For the text-containing cell, return its midpoint in [x, y] coordinate format. 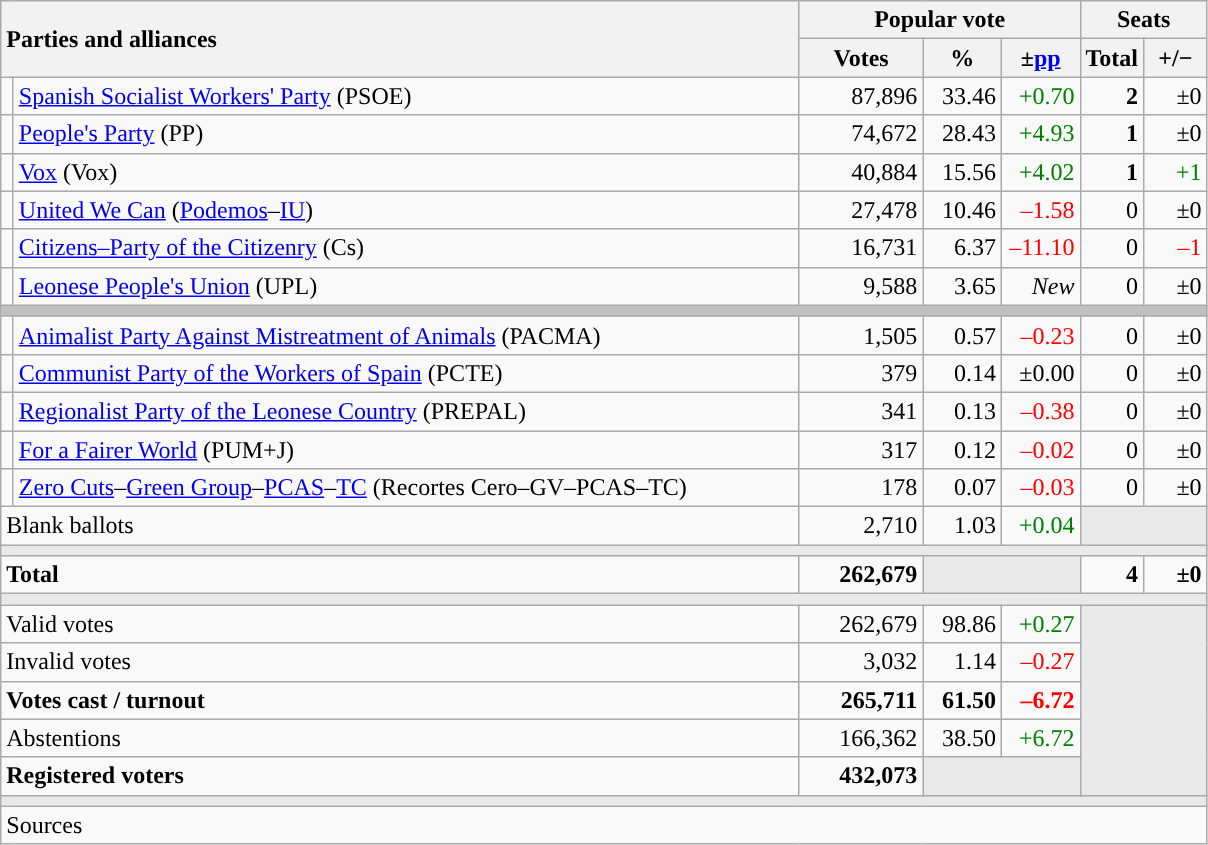
Votes cast / turnout [400, 700]
15.56 [962, 172]
Communist Party of the Workers of Spain (PCTE) [406, 373]
–6.72 [1040, 700]
+0.27 [1040, 624]
Zero Cuts–Green Group–PCAS–TC (Recortes Cero–GV–PCAS–TC) [406, 488]
+6.72 [1040, 738]
Parties and alliances [400, 39]
Valid votes [400, 624]
40,884 [861, 172]
Seats [1144, 20]
For a Fairer World (PUM+J) [406, 449]
0.07 [962, 488]
–0.23 [1040, 335]
379 [861, 373]
±pp [1040, 58]
1.14 [962, 662]
178 [861, 488]
1,505 [861, 335]
Votes [861, 58]
New [1040, 286]
28.43 [962, 134]
+4.02 [1040, 172]
+4.93 [1040, 134]
–0.02 [1040, 449]
–0.03 [1040, 488]
Popular vote [940, 20]
Sources [604, 825]
Blank ballots [400, 526]
9,588 [861, 286]
% [962, 58]
+0.70 [1040, 96]
10.46 [962, 210]
432,073 [861, 776]
166,362 [861, 738]
0.13 [962, 411]
–11.10 [1040, 248]
–1 [1176, 248]
87,896 [861, 96]
±0.00 [1040, 373]
–0.38 [1040, 411]
Spanish Socialist Workers' Party (PSOE) [406, 96]
Vox (Vox) [406, 172]
–0.27 [1040, 662]
16,731 [861, 248]
Invalid votes [400, 662]
98.86 [962, 624]
Animalist Party Against Mistreatment of Animals (PACMA) [406, 335]
3,032 [861, 662]
Abstentions [400, 738]
341 [861, 411]
0.57 [962, 335]
27,478 [861, 210]
0.14 [962, 373]
+1 [1176, 172]
2 [1112, 96]
2,710 [861, 526]
74,672 [861, 134]
Citizens–Party of the Citizenry (Cs) [406, 248]
3.65 [962, 286]
317 [861, 449]
0.12 [962, 449]
+0.04 [1040, 526]
265,711 [861, 700]
6.37 [962, 248]
People's Party (PP) [406, 134]
1.03 [962, 526]
Regionalist Party of the Leonese Country (PREPAL) [406, 411]
–1.58 [1040, 210]
33.46 [962, 96]
+/− [1176, 58]
Leonese People's Union (UPL) [406, 286]
United We Can (Podemos–IU) [406, 210]
4 [1112, 575]
61.50 [962, 700]
Registered voters [400, 776]
38.50 [962, 738]
